Determine the (x, y) coordinate at the center of the cell enclosing the given text.  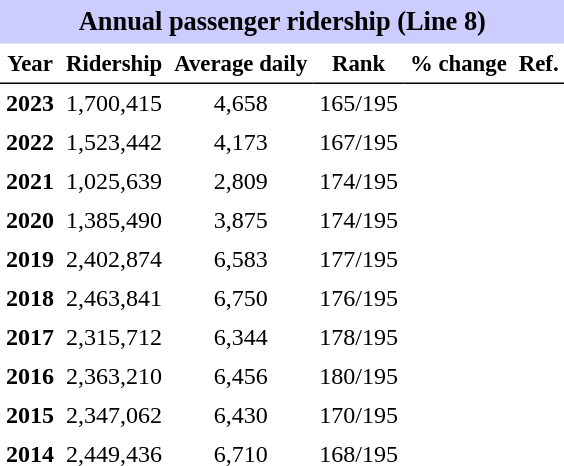
2019 (30, 260)
165/195 (358, 104)
170/195 (358, 416)
178/195 (358, 338)
2,809 (240, 182)
1,025,639 (114, 182)
6,750 (240, 298)
6,456 (240, 376)
2,315,712 (114, 338)
2017 (30, 338)
2,402,874 (114, 260)
1,700,415 (114, 104)
2021 (30, 182)
2,463,841 (114, 298)
167/195 (358, 142)
Year (30, 64)
180/195 (358, 376)
1,523,442 (114, 142)
2022 (30, 142)
2015 (30, 416)
2016 (30, 376)
176/195 (358, 298)
Rank (358, 64)
2,347,062 (114, 416)
2,363,210 (114, 376)
6,344 (240, 338)
6,430 (240, 416)
4,658 (240, 104)
2023 (30, 104)
2020 (30, 220)
6,583 (240, 260)
3,875 (240, 220)
177/195 (358, 260)
1,385,490 (114, 220)
Ridership (114, 64)
2018 (30, 298)
Average daily (240, 64)
% change (458, 64)
4,173 (240, 142)
